Extract the [x, y] coordinate from the center of the cell holding the provided text.  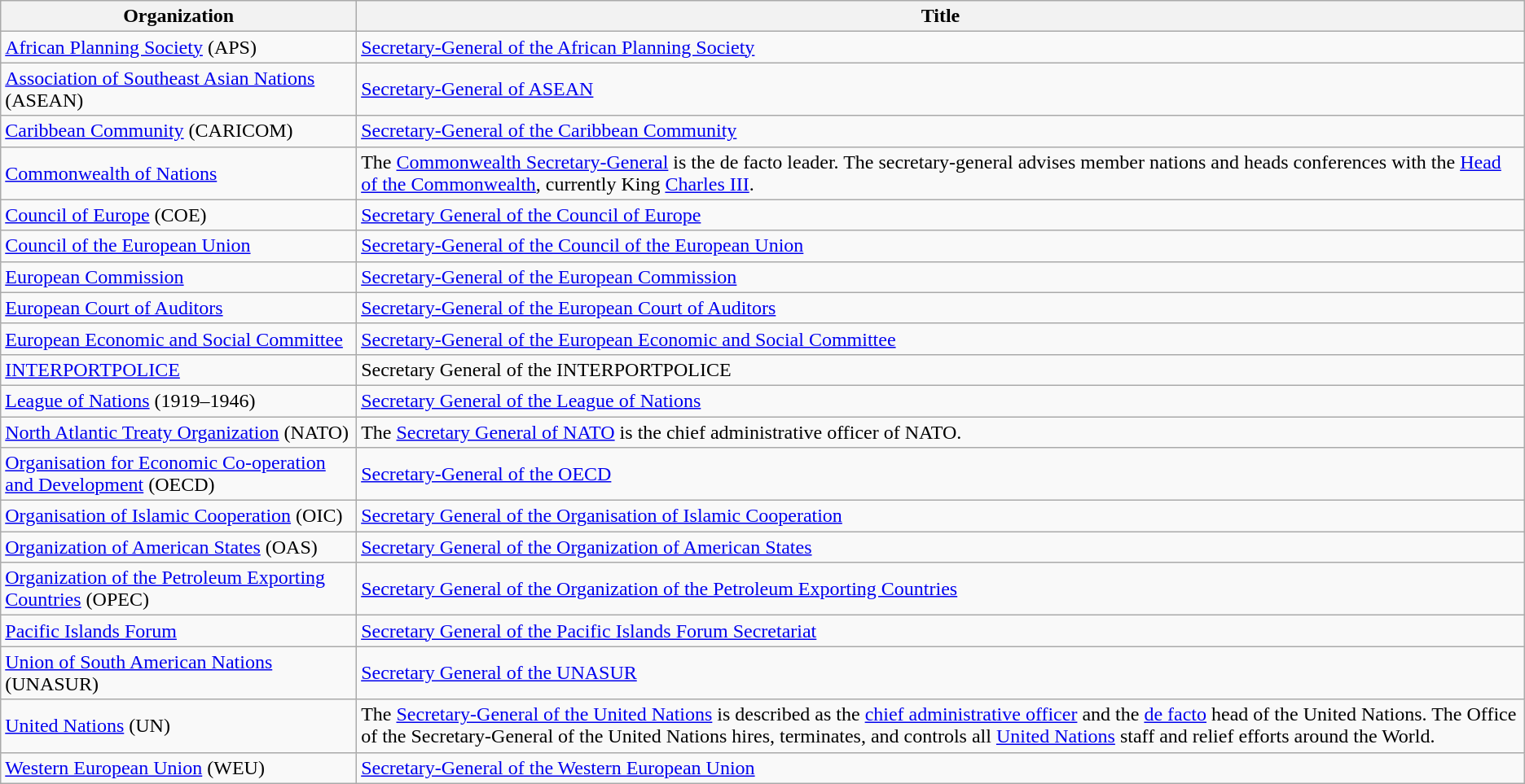
North Atlantic Treaty Organization (NATO) [179, 432]
Association of Southeast Asian Nations (ASEAN) [179, 90]
Western European Union (WEU) [179, 768]
Secretary-General of the European Economic and Social Committee [941, 339]
Organisation of Islamic Cooperation (OIC) [179, 516]
Secretary General of the Organisation of Islamic Cooperation [941, 516]
Secretary-General of ASEAN [941, 90]
League of Nations (1919–1946) [179, 401]
Secretary General of the League of Nations [941, 401]
INTERPORTPOLICE [179, 370]
Organisation for Economic Co-operation and Development (OECD) [179, 474]
Secretary General of the Organization of American States [941, 547]
European Court of Auditors [179, 308]
Union of South American Nations (UNASUR) [179, 672]
Secretary-General of the Council of the European Union [941, 246]
Secretary General of the Organization of the Petroleum Exporting Countries [941, 589]
Secretary-General of the Western European Union [941, 768]
Organization of American States (OAS) [179, 547]
Secretary-General of the OECD [941, 474]
European Commission [179, 277]
Organization [179, 16]
Commonwealth of Nations [179, 173]
Title [941, 16]
Council of the European Union [179, 246]
European Economic and Social Committee [179, 339]
Organization of the Petroleum Exporting Countries (OPEC) [179, 589]
Secretary General of the Pacific Islands Forum Secretariat [941, 631]
Council of Europe (COE) [179, 215]
Secretary General of the UNASUR [941, 672]
Secretary-General of the European Commission [941, 277]
Secretary-General of the European Court of Auditors [941, 308]
United Nations (UN) [179, 726]
Caribbean Community (CARICOM) [179, 131]
African Planning Society (APS) [179, 47]
The Secretary General of NATO is the chief administrative officer of NATO. [941, 432]
Pacific Islands Forum [179, 631]
Secretary-General of the African Planning Society [941, 47]
Secretary General of the INTERPORTPOLICE [941, 370]
Secretary General of the Council of Europe [941, 215]
Secretary-General of the Caribbean Community [941, 131]
